Extract the [x, y] coordinate from the center of the cell holding the provided text.  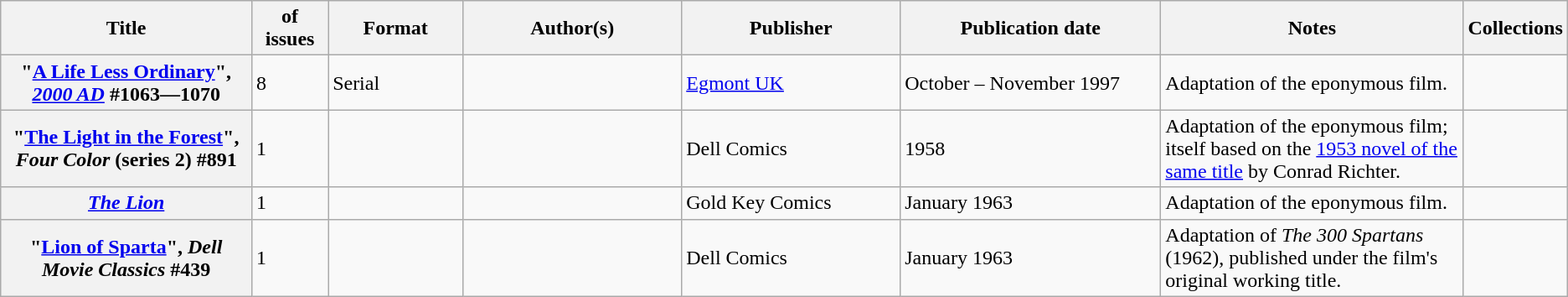
Format [395, 29]
8 [290, 82]
Serial [395, 82]
Publisher [791, 29]
Egmont UK [791, 82]
Author(s) [573, 29]
Notes [1312, 29]
"Lion of Sparta", Dell Movie Classics #439 [126, 258]
October – November 1997 [1030, 82]
Collections [1515, 29]
"A Life Less Ordinary", 2000 AD #1063—1070 [126, 82]
Title [126, 29]
Adaptation of The 300 Spartans (1962), published under the film's original working title. [1312, 258]
Publication date [1030, 29]
Gold Key Comics [791, 203]
1958 [1030, 148]
of issues [290, 29]
Adaptation of the eponymous film; itself based on the 1953 novel of the same title by Conrad Richter. [1312, 148]
The Lion [126, 203]
"The Light in the Forest", Four Color (series 2) #891 [126, 148]
